Output the (X, Y) coordinate of the center of the cell containing the given text.  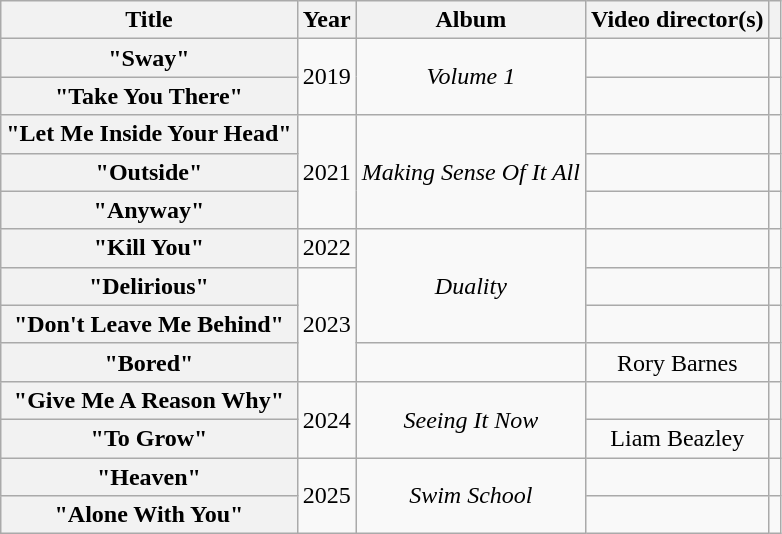
Rory Barnes (677, 362)
Liam Beazley (677, 438)
Swim School (470, 496)
"Sway" (149, 58)
2019 (326, 77)
Making Sense Of It All (470, 172)
Title (149, 20)
"Kill You" (149, 248)
Album (470, 20)
"Anyway" (149, 210)
"Don't Leave Me Behind" (149, 324)
Volume 1 (470, 77)
2023 (326, 324)
2024 (326, 419)
"Delirious" (149, 286)
"Take You There" (149, 96)
"Let Me Inside Your Head" (149, 134)
Year (326, 20)
"Heaven" (149, 477)
"Give Me A Reason Why" (149, 400)
"Outside" (149, 172)
Seeing It Now (470, 419)
"Alone With You" (149, 515)
2021 (326, 172)
Duality (470, 286)
2025 (326, 496)
2022 (326, 248)
"To Grow" (149, 438)
"Bored" (149, 362)
Video director(s) (677, 20)
